Provide the [x, y] coordinate of the cell's center where the given text is located.  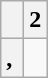
2 [36, 20]
, [12, 58]
